For the text-containing cell, return its midpoint in (X, Y) coordinate format. 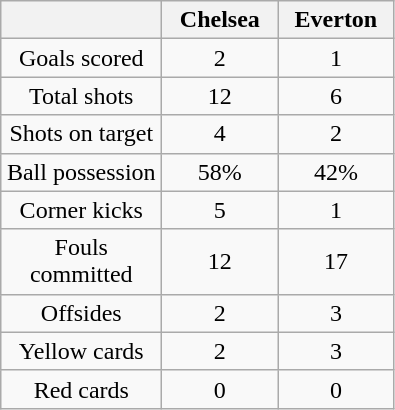
17 (336, 262)
Fouls committed (82, 262)
6 (336, 96)
Offsides (82, 313)
Ball possession (82, 172)
Chelsea (220, 20)
Everton (336, 20)
Shots on target (82, 134)
42% (336, 172)
4 (220, 134)
Corner kicks (82, 210)
58% (220, 172)
Yellow cards (82, 351)
5 (220, 210)
Total shots (82, 96)
Goals scored (82, 58)
Red cards (82, 389)
